Identify which cell holds the provided text, then report its [X, Y] central coordinate. 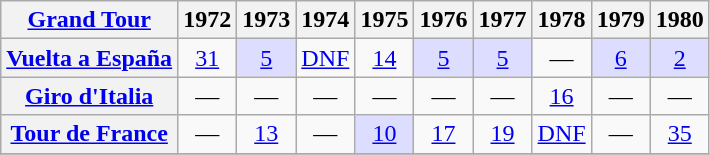
Tour de France [90, 134]
1980 [680, 20]
14 [384, 58]
35 [680, 134]
1973 [266, 20]
6 [620, 58]
Grand Tour [90, 20]
31 [208, 58]
1975 [384, 20]
10 [384, 134]
1978 [562, 20]
16 [562, 96]
1979 [620, 20]
Vuelta a España [90, 58]
1972 [208, 20]
2 [680, 58]
17 [444, 134]
1974 [326, 20]
1977 [502, 20]
19 [502, 134]
1976 [444, 20]
13 [266, 134]
Giro d'Italia [90, 96]
